For the text-containing cell, return its midpoint in [X, Y] coordinate format. 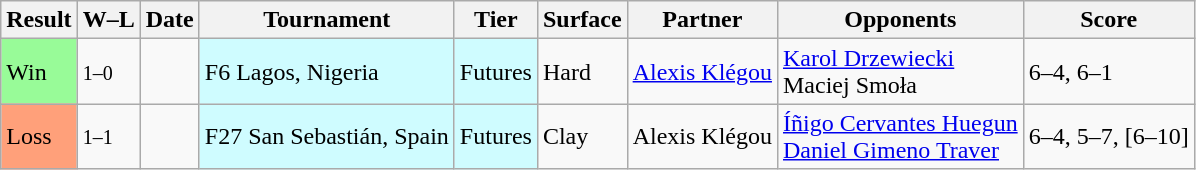
6–4, 6–1 [1108, 72]
Íñigo Cervantes Huegun Daniel Gimeno Traver [900, 136]
1–0 [108, 72]
W–L [108, 20]
Surface [582, 20]
Loss [39, 136]
Karol Drzewiecki Maciej Smoła [900, 72]
Partner [702, 20]
F27 San Sebastián, Spain [326, 136]
Tier [496, 20]
Opponents [900, 20]
Win [39, 72]
1–1 [108, 136]
Tournament [326, 20]
6–4, 5–7, [6–10] [1108, 136]
Result [39, 20]
Score [1108, 20]
Date [170, 20]
F6 Lagos, Nigeria [326, 72]
Hard [582, 72]
Clay [582, 136]
